From the cell containing the given text, extract its center point as [X, Y] coordinate. 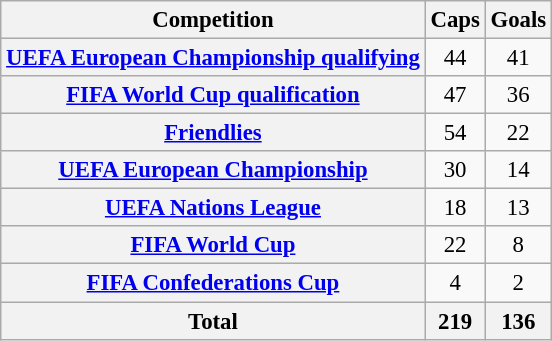
47 [455, 95]
36 [518, 95]
UEFA Nations League [213, 208]
Goals [518, 20]
Competition [213, 20]
UEFA European Championship qualifying [213, 58]
FIFA World Cup qualification [213, 95]
4 [455, 283]
Caps [455, 20]
8 [518, 245]
41 [518, 58]
14 [518, 170]
Total [213, 321]
13 [518, 208]
136 [518, 321]
44 [455, 58]
FIFA World Cup [213, 245]
Friendlies [213, 133]
18 [455, 208]
54 [455, 133]
FIFA Confederations Cup [213, 283]
30 [455, 170]
2 [518, 283]
UEFA European Championship [213, 170]
219 [455, 321]
